Extract the [x, y] coordinate from the center of the cell holding the provided text.  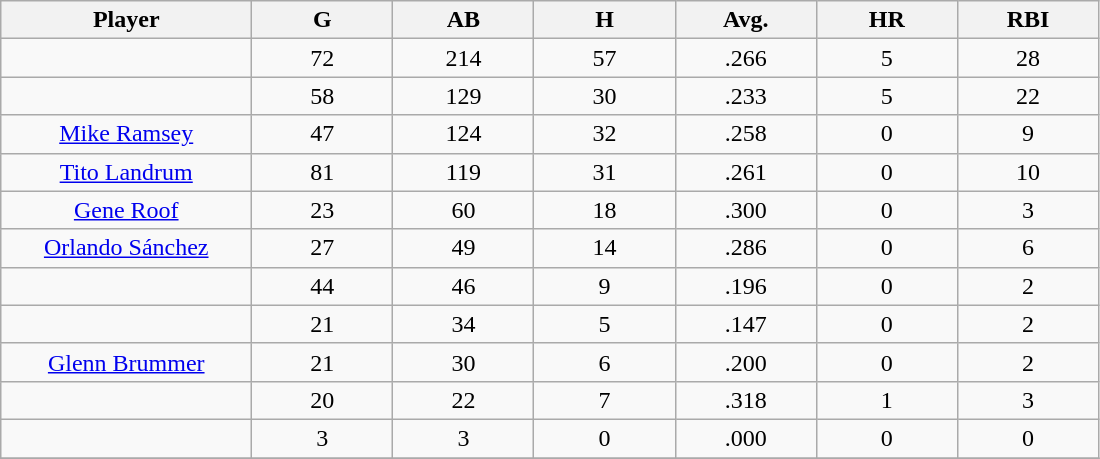
.196 [746, 286]
18 [604, 210]
H [604, 20]
23 [322, 210]
1 [886, 400]
G [322, 20]
124 [464, 134]
.200 [746, 362]
AB [464, 20]
28 [1028, 58]
10 [1028, 172]
47 [322, 134]
27 [322, 248]
119 [464, 172]
.318 [746, 400]
Mike Ramsey [126, 134]
32 [604, 134]
58 [322, 96]
72 [322, 58]
Avg. [746, 20]
HR [886, 20]
.266 [746, 58]
46 [464, 286]
.258 [746, 134]
129 [464, 96]
.233 [746, 96]
57 [604, 58]
20 [322, 400]
14 [604, 248]
Gene Roof [126, 210]
49 [464, 248]
60 [464, 210]
RBI [1028, 20]
Orlando Sánchez [126, 248]
Tito Landrum [126, 172]
.300 [746, 210]
.147 [746, 324]
214 [464, 58]
.286 [746, 248]
.000 [746, 438]
34 [464, 324]
44 [322, 286]
Player [126, 20]
81 [322, 172]
.261 [746, 172]
7 [604, 400]
31 [604, 172]
Glenn Brummer [126, 362]
